Scan for the cell matching the given text and deliver its (X, Y) coordinate at center. 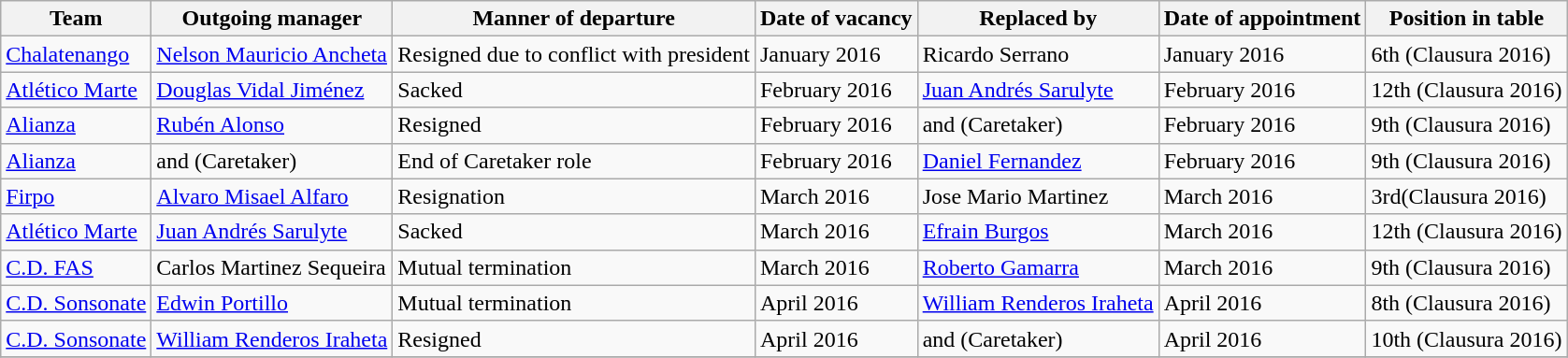
Edwin Portillo (272, 303)
C.D. FAS (77, 267)
Chalatenango (77, 54)
Roberto Gamarra (1038, 267)
Ricardo Serrano (1038, 54)
3rd(Clausura 2016) (1466, 196)
Jose Mario Martinez (1038, 196)
Efrain Burgos (1038, 232)
6th (Clausura 2016) (1466, 54)
Firpo (77, 196)
Resigned due to conflict with president (574, 54)
End of Caretaker role (574, 161)
Nelson Mauricio Ancheta (272, 54)
10th (Clausura 2016) (1466, 338)
8th (Clausura 2016) (1466, 303)
Carlos Martinez Sequeira (272, 267)
Daniel Fernandez (1038, 161)
Manner of departure (574, 19)
Team (77, 19)
Outgoing manager (272, 19)
Douglas Vidal Jiménez (272, 90)
Alvaro Misael Alfaro (272, 196)
Date of vacancy (836, 19)
Position in table (1466, 19)
Replaced by (1038, 19)
Resignation (574, 196)
Rubén Alonso (272, 125)
Date of appointment (1262, 19)
